Determine the (X, Y) coordinate at the center of the cell enclosing the given text.  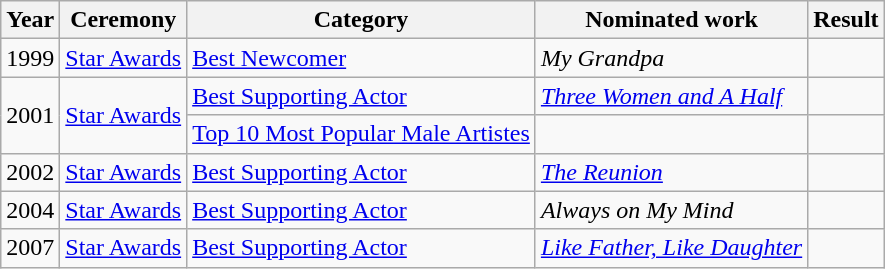
2002 (30, 172)
2001 (30, 115)
The Reunion (671, 172)
Ceremony (124, 20)
My Grandpa (671, 58)
2007 (30, 248)
Three Women and A Half (671, 96)
Best Newcomer (362, 58)
Like Father, Like Daughter (671, 248)
Category (362, 20)
Always on My Mind (671, 210)
Nominated work (671, 20)
Year (30, 20)
Top 10 Most Popular Male Artistes (362, 134)
Result (846, 20)
2004 (30, 210)
1999 (30, 58)
